Output the [X, Y] coordinate of the center of the cell containing the given text.  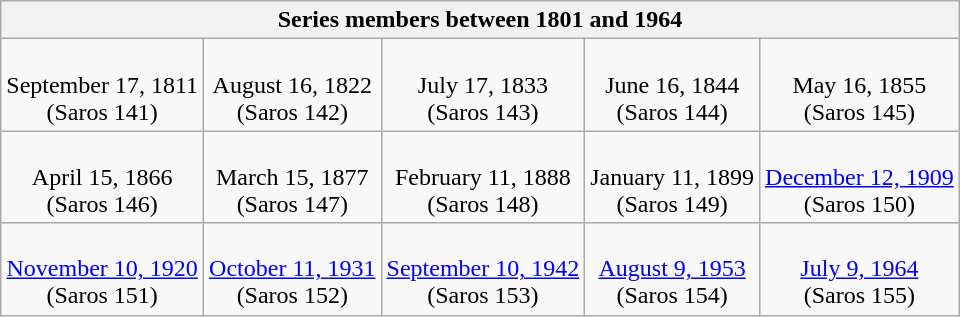
May 16, 1855(Saros 145) [860, 85]
April 15, 1866(Saros 146) [102, 177]
January 11, 1899(Saros 149) [672, 177]
July 17, 1833(Saros 143) [483, 85]
June 16, 1844(Saros 144) [672, 85]
September 10, 1942(Saros 153) [483, 269]
August 9, 1953(Saros 154) [672, 269]
February 11, 1888(Saros 148) [483, 177]
July 9, 1964(Saros 155) [860, 269]
December 12, 1909(Saros 150) [860, 177]
March 15, 1877(Saros 147) [292, 177]
November 10, 1920(Saros 151) [102, 269]
September 17, 1811(Saros 141) [102, 85]
Series members between 1801 and 1964 [480, 20]
August 16, 1822(Saros 142) [292, 85]
October 11, 1931(Saros 152) [292, 269]
